Identify which cell holds the provided text, then report its [x, y] central coordinate. 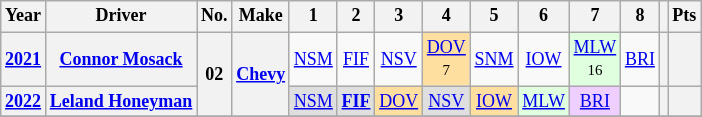
SNM [494, 59]
No. [214, 16]
02 [214, 74]
MLW [544, 102]
Leland Honeyman [120, 102]
8 [640, 16]
Year [24, 16]
Pts [684, 16]
Connor Mosack [120, 59]
6 [544, 16]
4 [447, 16]
Make [261, 16]
Driver [120, 16]
MLW16 [594, 59]
DOV7 [447, 59]
5 [494, 16]
3 [399, 16]
2022 [24, 102]
1 [313, 16]
7 [594, 16]
Chevy [261, 74]
2021 [24, 59]
DOV [399, 102]
2 [356, 16]
